Extract the (x, y) coordinate from the center of the cell holding the provided text.  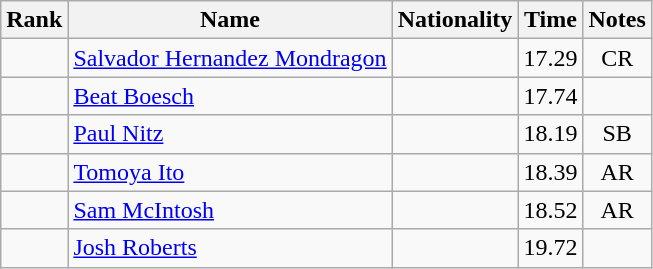
Time (550, 20)
18.52 (550, 210)
SB (617, 134)
Nationality (455, 20)
Salvador Hernandez Mondragon (230, 58)
Beat Boesch (230, 96)
Notes (617, 20)
18.39 (550, 172)
17.29 (550, 58)
Tomoya Ito (230, 172)
Paul Nitz (230, 134)
CR (617, 58)
Rank (34, 20)
Name (230, 20)
Sam McIntosh (230, 210)
18.19 (550, 134)
19.72 (550, 248)
Josh Roberts (230, 248)
17.74 (550, 96)
